Return [X, Y] of the center of cell containing provided text 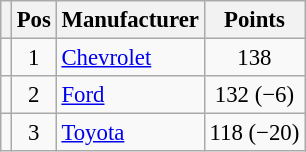
Manufacturer [130, 20]
Chevrolet [130, 58]
Points [254, 20]
132 (−6) [254, 95]
Toyota [130, 133]
138 [254, 58]
Pos [34, 20]
1 [34, 58]
118 (−20) [254, 133]
3 [34, 133]
Ford [130, 95]
2 [34, 95]
